Determine the [X, Y] coordinate at the center of the cell enclosing the given text.  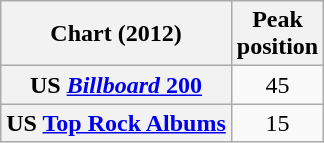
US Top Rock Albums [116, 123]
US Billboard 200 [116, 85]
Peakposition [277, 34]
15 [277, 123]
45 [277, 85]
Chart (2012) [116, 34]
